Find where the given text appears and provide that cell's center as (X, Y) coordinate. 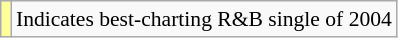
Indicates best-charting R&B single of 2004 (204, 19)
